Determine the (x, y) coordinate at the center of the cell enclosing the given text.  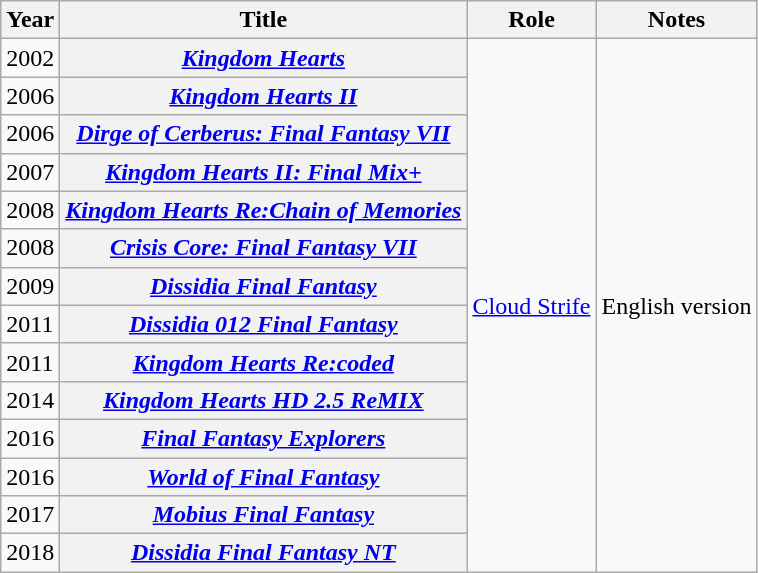
Dissidia Final Fantasy (264, 286)
Notes (676, 20)
English version (676, 306)
Dissidia Final Fantasy NT (264, 553)
Year (30, 20)
2018 (30, 553)
Dirge of Cerberus: Final Fantasy VII (264, 134)
2002 (30, 58)
Dissidia 012 Final Fantasy (264, 324)
Kingdom Hearts (264, 58)
Kingdom Hearts HD 2.5 ReMIX (264, 400)
Crisis Core: Final Fantasy VII (264, 248)
Kingdom Hearts II (264, 96)
World of Final Fantasy (264, 477)
Cloud Strife (532, 306)
2009 (30, 286)
Kingdom Hearts Re:Chain of Memories (264, 210)
2017 (30, 515)
Final Fantasy Explorers (264, 438)
2007 (30, 172)
Kingdom Hearts Re:coded (264, 362)
Role (532, 20)
2014 (30, 400)
Kingdom Hearts II: Final Mix+ (264, 172)
Title (264, 20)
Mobius Final Fantasy (264, 515)
